Detect which cell encompasses the target text, then output its (x, y) center coordinate. 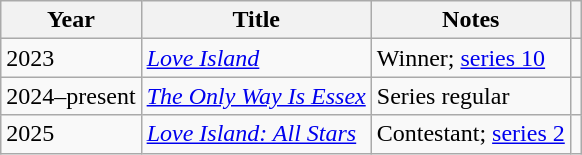
The Only Way Is Essex (256, 96)
Love Island (256, 58)
Winner; series 10 (470, 58)
2023 (71, 58)
Series regular (470, 96)
2024–present (71, 96)
Contestant; series 2 (470, 134)
Love Island: All Stars (256, 134)
Title (256, 20)
Notes (470, 20)
2025 (71, 134)
Year (71, 20)
